From the cell containing the given text, extract its center point as [x, y] coordinate. 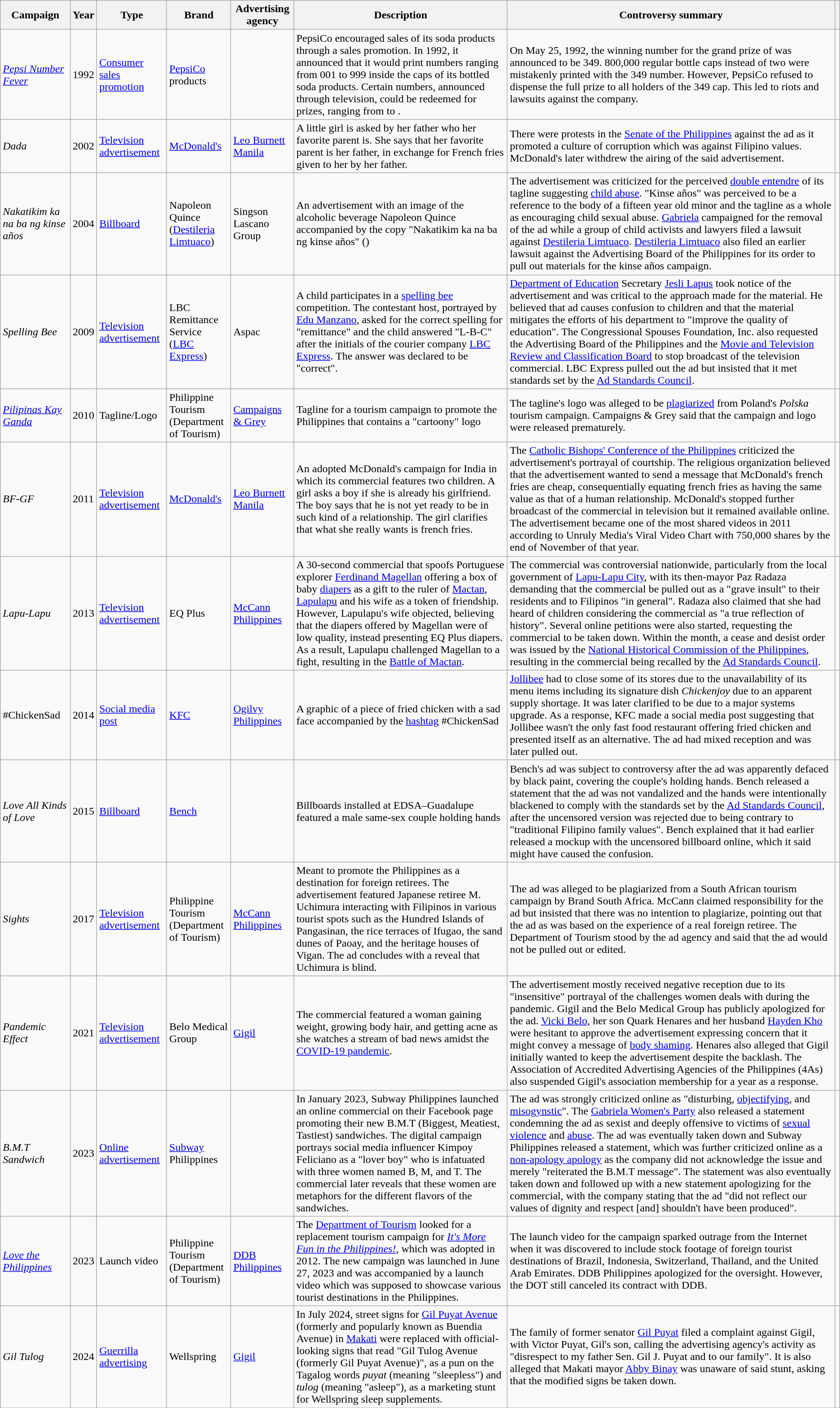
Belo Medical Group [199, 1033]
2010 [83, 416]
LBC Remittance Service(LBC Express) [199, 332]
2014 [83, 715]
Singson Lascano Group [262, 224]
1992 [83, 75]
Launch video [132, 1261]
A graphic of a piece of fried chicken with a sad face accompanied by the hashtag #ChickenSad [401, 715]
An advertisement with an image of the alcoholic beverage Napoleon Quince accompanied by the copy "Nakatikim ka na ba ng kinse años" () [401, 224]
Love All Kinds of Love [35, 811]
2011 [83, 499]
2004 [83, 224]
The commercial featured a woman gaining weight, growing body hair, and getting acne as she watches a stream of bad news amidst the COVID-19 pandemic. [401, 1033]
Napoleon Quince(Destileria Limtuaco) [199, 224]
2009 [83, 332]
Social media post [132, 715]
2013 [83, 613]
2015 [83, 811]
Description [401, 15]
Nakatikim ka na ba ng kinse años [35, 224]
Advertising agency [262, 15]
Campaigns & Grey [262, 416]
Brand [199, 15]
2021 [83, 1033]
Controversy summary [671, 15]
Type [132, 15]
EQ Plus [199, 613]
Guerrilla advertising [132, 1357]
Pandemic Effect [35, 1033]
Sights [35, 919]
Tagline for a tourism campaign to promote the Philippines that contains a "cartoony" logo [401, 416]
Pilipinas Kay Ganda [35, 416]
Billboards installed at EDSA–Guadalupe featured a male same-sex couple holding hands [401, 811]
KFC [199, 715]
BF-GF [35, 499]
Love the Philippines [35, 1261]
2017 [83, 919]
Wellspring [199, 1357]
Year [83, 15]
Online advertisement [132, 1153]
Aspac [262, 332]
DDB Philippines [262, 1261]
2002 [83, 146]
Gil Tulog [35, 1357]
Ogilvy Philippines [262, 715]
Consumer sales promotion [132, 75]
Campaign [35, 15]
Spelling Bee [35, 332]
Dada [35, 146]
PepsiCo products [199, 75]
Subway Philippines [199, 1153]
Tagline/Logo [132, 416]
B.M.T Sandwich [35, 1153]
2024 [83, 1357]
#ChickenSad [35, 715]
Pepsi Number Fever [35, 75]
Lapu-Lapu [35, 613]
Bench [199, 811]
